Determine the (x, y) coordinate at the center of the cell enclosing the given text.  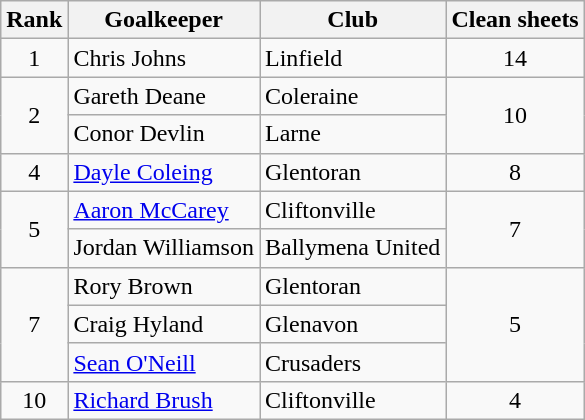
Coleraine (353, 96)
Glenavon (353, 324)
Sean O'Neill (164, 362)
Aaron McCarey (164, 210)
Gareth Deane (164, 96)
Chris Johns (164, 58)
8 (515, 172)
Conor Devlin (164, 134)
Club (353, 20)
14 (515, 58)
Linfield (353, 58)
Rank (34, 20)
Rory Brown (164, 286)
Crusaders (353, 362)
Dayle Coleing (164, 172)
Clean sheets (515, 20)
Goalkeeper (164, 20)
Richard Brush (164, 400)
2 (34, 115)
Jordan Williamson (164, 248)
1 (34, 58)
Ballymena United (353, 248)
Craig Hyland (164, 324)
Larne (353, 134)
